Extract the (x, y) coordinate from the center of the cell holding the provided text.  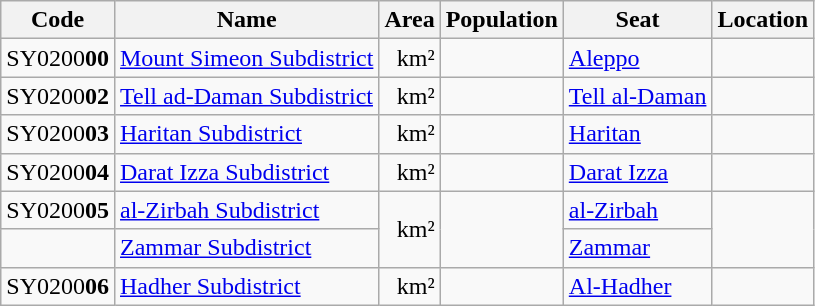
Code (58, 20)
Location (763, 20)
SY020006 (58, 286)
Al-Hadher (638, 286)
Population (502, 20)
Hadher Subdistrict (246, 286)
Area (410, 20)
SY020004 (58, 172)
Haritan (638, 134)
SY020002 (58, 96)
Darat Izza Subdistrict (246, 172)
al-Zirbah Subdistrict (246, 210)
SY020005 (58, 210)
Zammar (638, 248)
Aleppo (638, 58)
Tell al-Daman (638, 96)
Zammar Subdistrict (246, 248)
Darat Izza (638, 172)
Name (246, 20)
Mount Simeon Subdistrict (246, 58)
al-Zirbah (638, 210)
SY020003 (58, 134)
Tell ad-Daman Subdistrict (246, 96)
Seat (638, 20)
SY020000 (58, 58)
Haritan Subdistrict (246, 134)
